From the cell containing the given text, extract its center point as [x, y] coordinate. 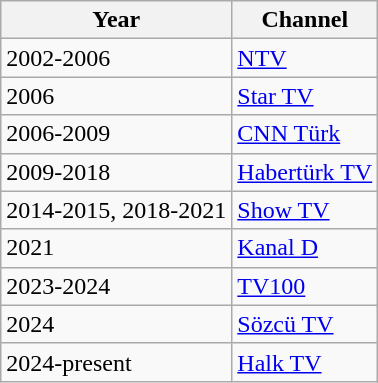
2006 [116, 96]
Year [116, 20]
Sözcü TV [305, 324]
2023-2024 [116, 286]
2024-present [116, 362]
NTV [305, 58]
2024 [116, 324]
2009-2018 [116, 172]
CNN Türk [305, 134]
Show TV [305, 210]
TV100 [305, 286]
Star TV [305, 96]
Habertürk TV [305, 172]
Kanal D [305, 248]
Halk TV [305, 362]
Channel [305, 20]
2014-2015, 2018-2021 [116, 210]
2021 [116, 248]
2002-2006 [116, 58]
2006-2009 [116, 134]
